Capture the cell that displays the provided text and extract its (x, y) central coordinate. 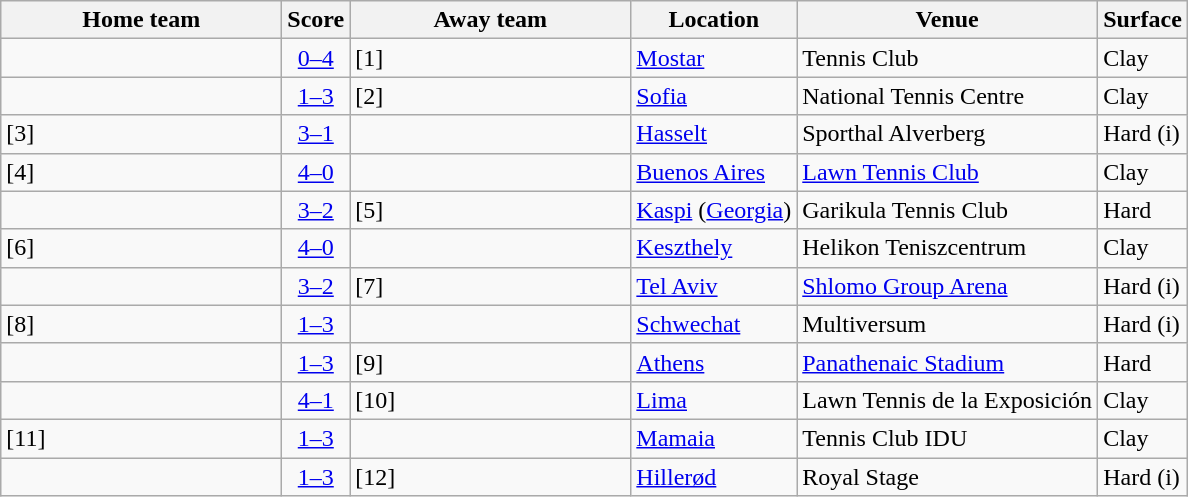
Schwechat (714, 324)
Home team (142, 20)
[10] (490, 400)
3–1 (316, 134)
Mostar (714, 58)
Kaspi (Georgia) (714, 210)
[8] (142, 324)
4–1 (316, 400)
Keszthely (714, 248)
Score (316, 20)
[4] (142, 172)
[12] (490, 477)
Buenos Aires (714, 172)
Tennis Club (948, 58)
[9] (490, 362)
Panathenaic Stadium (948, 362)
Sofia (714, 96)
Away team (490, 20)
Garikula Tennis Club (948, 210)
Hasselt (714, 134)
0–4 (316, 58)
[3] (142, 134)
Helikon Teniszcentrum (948, 248)
[6] (142, 248)
[11] (142, 438)
Lima (714, 400)
Tennis Club IDU (948, 438)
National Tennis Centre (948, 96)
Sporthal Alverberg (948, 134)
[5] (490, 210)
Lawn Tennis de la Exposición (948, 400)
Mamaia (714, 438)
Lawn Tennis Club (948, 172)
[2] (490, 96)
Venue (948, 20)
Location (714, 20)
Hillerød (714, 477)
Athens (714, 362)
Surface (1143, 20)
Royal Stage (948, 477)
Tel Aviv (714, 286)
[7] (490, 286)
Multiversum (948, 324)
[1] (490, 58)
Shlomo Group Arena (948, 286)
